Locate the cell with the specified text and output its [X, Y] center coordinate. 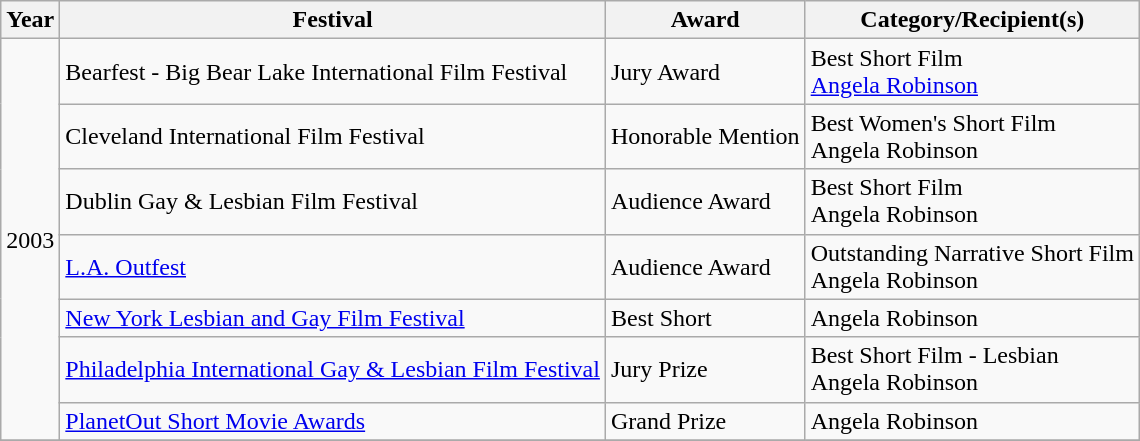
Grand Prize [705, 421]
New York Lesbian and Gay Film Festival [333, 318]
Best Short [705, 318]
Year [30, 20]
Philadelphia International Gay & Lesbian Film Festival [333, 370]
Dublin Gay & Lesbian Film Festival [333, 202]
Cleveland International Film Festival [333, 136]
Jury Prize [705, 370]
2003 [30, 240]
PlanetOut Short Movie Awards [333, 421]
Award [705, 20]
L.A. Outfest [333, 266]
Outstanding Narrative Short Film Angela Robinson [972, 266]
Category/Recipient(s) [972, 20]
Jury Award [705, 72]
Honorable Mention [705, 136]
Bearfest - Big Bear Lake International Film Festival [333, 72]
Festival [333, 20]
Best Short Film - Lesbian Angela Robinson [972, 370]
Best Women's Short Film Angela Robinson [972, 136]
